Detect which cell encompasses the target text, then output its [x, y] center coordinate. 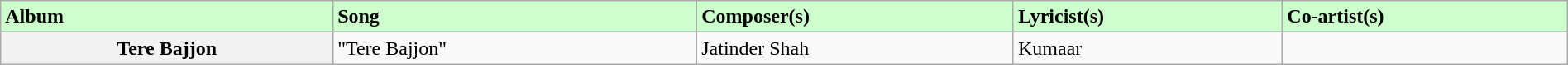
"Tere Bajjon" [515, 48]
Song [515, 17]
Jatinder Shah [855, 48]
Kumaar [1148, 48]
Tere Bajjon [167, 48]
Lyricist(s) [1148, 17]
Co-artist(s) [1425, 17]
Composer(s) [855, 17]
Album [167, 17]
